For the text-containing cell, return its midpoint in (x, y) coordinate format. 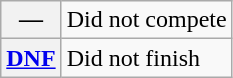
Did not finish (146, 58)
Did not compete (146, 20)
DNF (31, 58)
— (31, 20)
